Identify which cell holds the provided text, then report its (x, y) central coordinate. 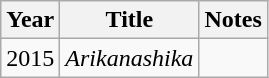
Title (130, 20)
Arikanashika (130, 58)
Notes (233, 20)
2015 (30, 58)
Year (30, 20)
